From the cell containing the given text, extract its center point as (X, Y) coordinate. 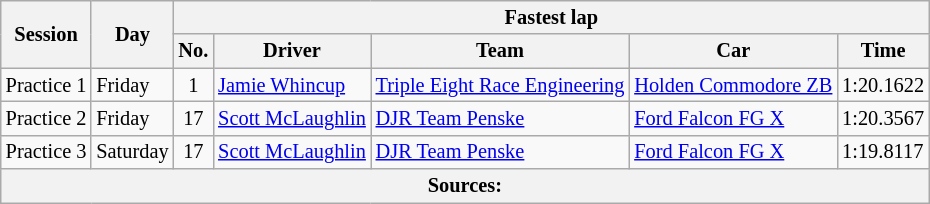
Jamie Whincup (292, 85)
Triple Eight Race Engineering (500, 85)
1:20.3567 (883, 118)
Team (500, 51)
1:19.8117 (883, 152)
1 (194, 85)
Car (733, 51)
Session (46, 34)
Saturday (132, 152)
Fastest lap (552, 17)
Practice 3 (46, 152)
Driver (292, 51)
Time (883, 51)
Sources: (465, 186)
Holden Commodore ZB (733, 85)
No. (194, 51)
Day (132, 34)
1:20.1622 (883, 85)
Practice 2 (46, 118)
Practice 1 (46, 85)
